Find where the given text appears and provide that cell's center as (X, Y) coordinate. 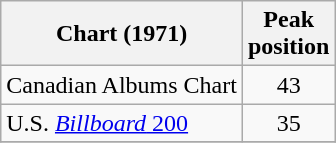
Canadian Albums Chart (122, 85)
Peakposition (288, 34)
U.S. Billboard 200 (122, 123)
Chart (1971) (122, 34)
35 (288, 123)
43 (288, 85)
